Find where the given text appears and provide that cell's center as [x, y] coordinate. 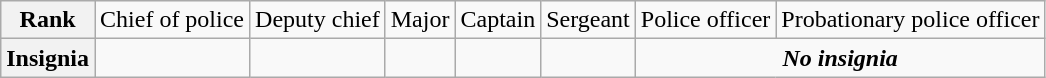
Police officer [706, 20]
Sergeant [588, 20]
Chief of police [172, 20]
Insignia [48, 58]
No insignia [840, 58]
Major [420, 20]
Rank [48, 20]
Captain [498, 20]
Deputy chief [318, 20]
Probationary police officer [910, 20]
